For the text-containing cell, return its midpoint in [X, Y] coordinate format. 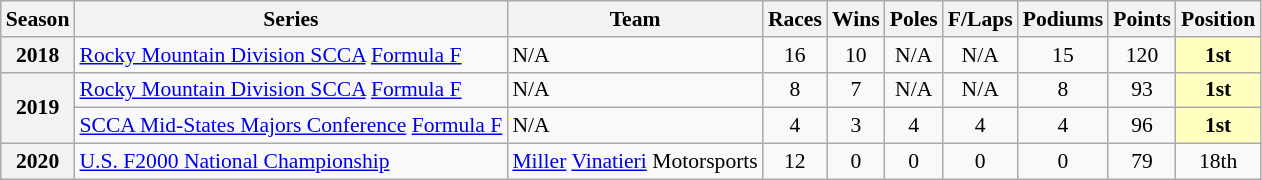
Miller Vinatieri Motorsports [635, 162]
SCCA Mid-States Majors Conference Formula F [290, 126]
Wins [856, 19]
93 [1142, 90]
2018 [38, 55]
Poles [914, 19]
18th [1218, 162]
F/Laps [980, 19]
Races [795, 19]
7 [856, 90]
Points [1142, 19]
Team [635, 19]
Season [38, 19]
3 [856, 126]
10 [856, 55]
U.S. F2000 National Championship [290, 162]
120 [1142, 55]
Series [290, 19]
2020 [38, 162]
12 [795, 162]
Position [1218, 19]
79 [1142, 162]
Podiums [1064, 19]
2019 [38, 108]
15 [1064, 55]
16 [795, 55]
96 [1142, 126]
